Extract the [x, y] coordinate from the center of the cell holding the provided text.  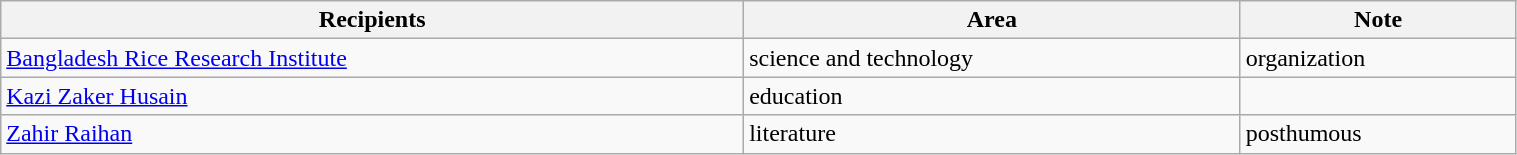
Kazi Zaker Husain [372, 96]
Area [992, 20]
posthumous [1378, 134]
Recipients [372, 20]
organization [1378, 58]
Bangladesh Rice Research Institute [372, 58]
Note [1378, 20]
literature [992, 134]
education [992, 96]
Zahir Raihan [372, 134]
science and technology [992, 58]
